For the text-containing cell, return its midpoint in (x, y) coordinate format. 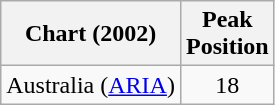
18 (227, 85)
Australia (ARIA) (91, 85)
Chart (2002) (91, 34)
PeakPosition (227, 34)
